Locate the cell with the specified text and output its [x, y] center coordinate. 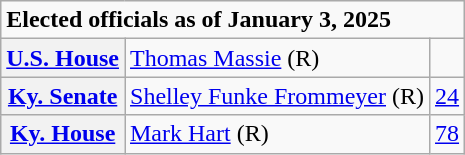
Thomas Massie (R) [276, 58]
Shelley Funke Frommeyer (R) [276, 96]
Ky. House [63, 134]
Mark Hart (R) [276, 134]
78 [448, 134]
U.S. House [63, 58]
24 [448, 96]
Ky. Senate [63, 96]
Elected officials as of January 3, 2025 [233, 20]
